Return the [X, Y] coordinate for the center point of the cell that contains the specified text.  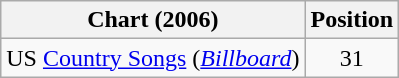
Chart (2006) [153, 20]
US Country Songs (Billboard) [153, 58]
31 [352, 58]
Position [352, 20]
